Capture the cell that displays the provided text and extract its (x, y) central coordinate. 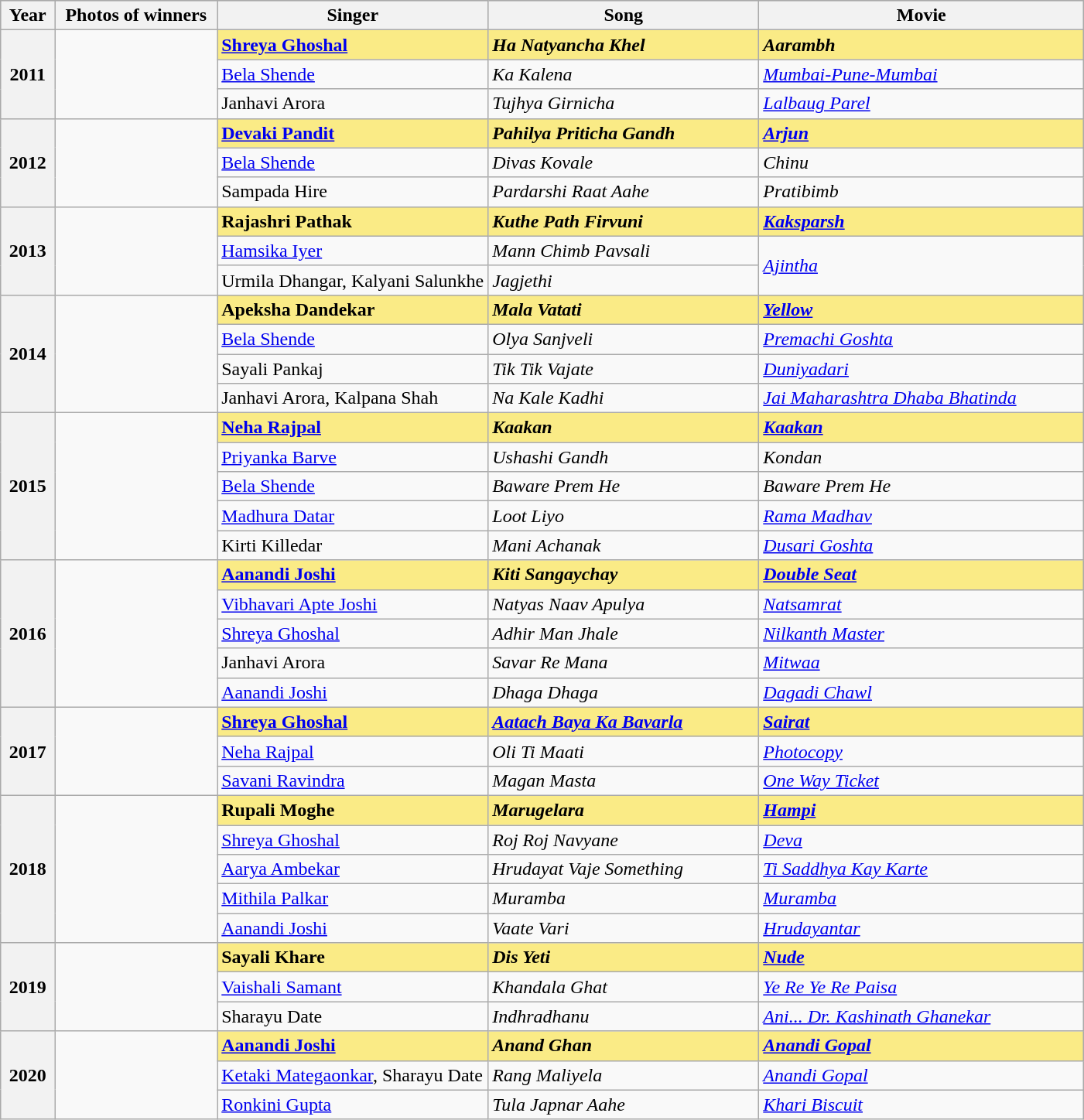
Singer (353, 15)
Jagjethi (624, 280)
Tujhya Girnicha (624, 104)
Sharayu Date (353, 1016)
Photos of winners (136, 15)
Aarya Ambekar (353, 869)
Sampada Hire (353, 192)
Sayali Pankaj (353, 369)
Adhir Man Jhale (624, 633)
Kondan (922, 457)
One Way Ticket (922, 780)
Song (624, 15)
Tula Japnar Aahe (624, 1105)
Movie (922, 15)
Rang Maliyela (624, 1075)
Oli Ti Maati (624, 751)
Yellow (922, 309)
Mithila Palkar (353, 899)
Ha Natyancha Khel (624, 45)
Year (28, 15)
Pardarshi Raat Aahe (624, 192)
Kaksparsh (922, 221)
Aarambh (922, 45)
Kiti Sangaychay (624, 575)
Kuthe Path Firvuni (624, 221)
Indhradhanu (624, 1016)
Devaki Pandit (353, 133)
2017 (28, 751)
2018 (28, 869)
2014 (28, 353)
Natyas Naav Apulya (624, 604)
Tik Tik Vajate (624, 369)
Loot Liyo (624, 516)
Marugelara (624, 810)
Lalbaug Parel (922, 104)
2020 (28, 1075)
Rajashri Pathak (353, 221)
Rama Madhav (922, 516)
Mitwaa (922, 663)
Ka Kalena (624, 74)
Jai Maharashtra Dhaba Bhatinda (922, 398)
Deva (922, 839)
Mani Achanak (624, 545)
Roj Roj Navyane (624, 839)
Ketaki Mategaonkar, Sharayu Date (353, 1075)
Ani... Dr. Kashinath Ghanekar (922, 1016)
Na Kale Kadhi (624, 398)
Ronkini Gupta (353, 1105)
Premachi Goshta (922, 339)
Mumbai-Pune-Mumbai (922, 74)
Dusari Goshta (922, 545)
Khari Biscuit (922, 1105)
Vaishali Samant (353, 987)
Double Seat (922, 575)
Priyanka Barve (353, 457)
Hampi (922, 810)
Savani Ravindra (353, 780)
Ye Re Ye Re Paisa (922, 987)
Photocopy (922, 751)
Magan Masta (624, 780)
Mala Vatati (624, 309)
Pratibimb (922, 192)
Ushashi Gandh (624, 457)
2019 (28, 987)
2013 (28, 251)
Dhaga Dhaga (624, 692)
Nilkanth Master (922, 633)
Pahilya Priticha Gandh (624, 133)
2016 (28, 633)
Kirti Killedar (353, 545)
Ajintha (922, 265)
Mann Chimb Pavsali (624, 251)
Natsamrat (922, 604)
2011 (28, 74)
Hrudayantar (922, 928)
Ti Saddhya Kay Karte (922, 869)
Urmila Dhangar, Kalyani Salunkhe (353, 280)
Duniyadari (922, 369)
2012 (28, 162)
Khandala Ghat (624, 987)
Olya Sanjveli (624, 339)
Chinu (922, 162)
Vaate Vari (624, 928)
Madhura Datar (353, 516)
Arjun (922, 133)
Nude (922, 958)
Savar Re Mana (624, 663)
Dagadi Chawl (922, 692)
Apeksha Dandekar (353, 309)
Hrudayat Vaje Something (624, 869)
Janhavi Arora, Kalpana Shah (353, 398)
Divas Kovale (624, 162)
Sayali Khare (353, 958)
Hamsika Iyer (353, 251)
Anand Ghan (624, 1046)
Aatach Baya Ka Bavarla (624, 722)
Dis Yeti (624, 958)
Vibhavari Apte Joshi (353, 604)
Sairat (922, 722)
2015 (28, 487)
Rupali Moghe (353, 810)
